Detect which cell encompasses the target text, then output its [x, y] center coordinate. 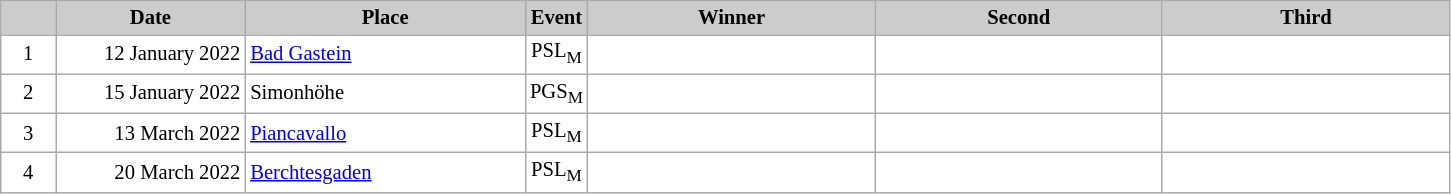
Place [385, 17]
12 January 2022 [151, 54]
Piancavallo [385, 132]
Third [1306, 17]
Winner [732, 17]
PGSM [556, 94]
Second [1018, 17]
Simonhöhe [385, 94]
Event [556, 17]
1 [28, 54]
3 [28, 132]
Bad Gastein [385, 54]
20 March 2022 [151, 172]
15 January 2022 [151, 94]
13 March 2022 [151, 132]
Date [151, 17]
4 [28, 172]
2 [28, 94]
Berchtesgaden [385, 172]
